Pinpoint the cell where the given text exists, returning its [X, Y] midpoint coordinate. 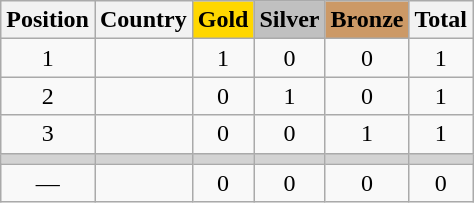
Gold [223, 20]
3 [48, 134]
— [48, 183]
Position [48, 20]
Silver [290, 20]
Total [441, 20]
Bronze [367, 20]
Country [143, 20]
2 [48, 96]
